Determine the [X, Y] coordinate at the center of the cell enclosing the given text.  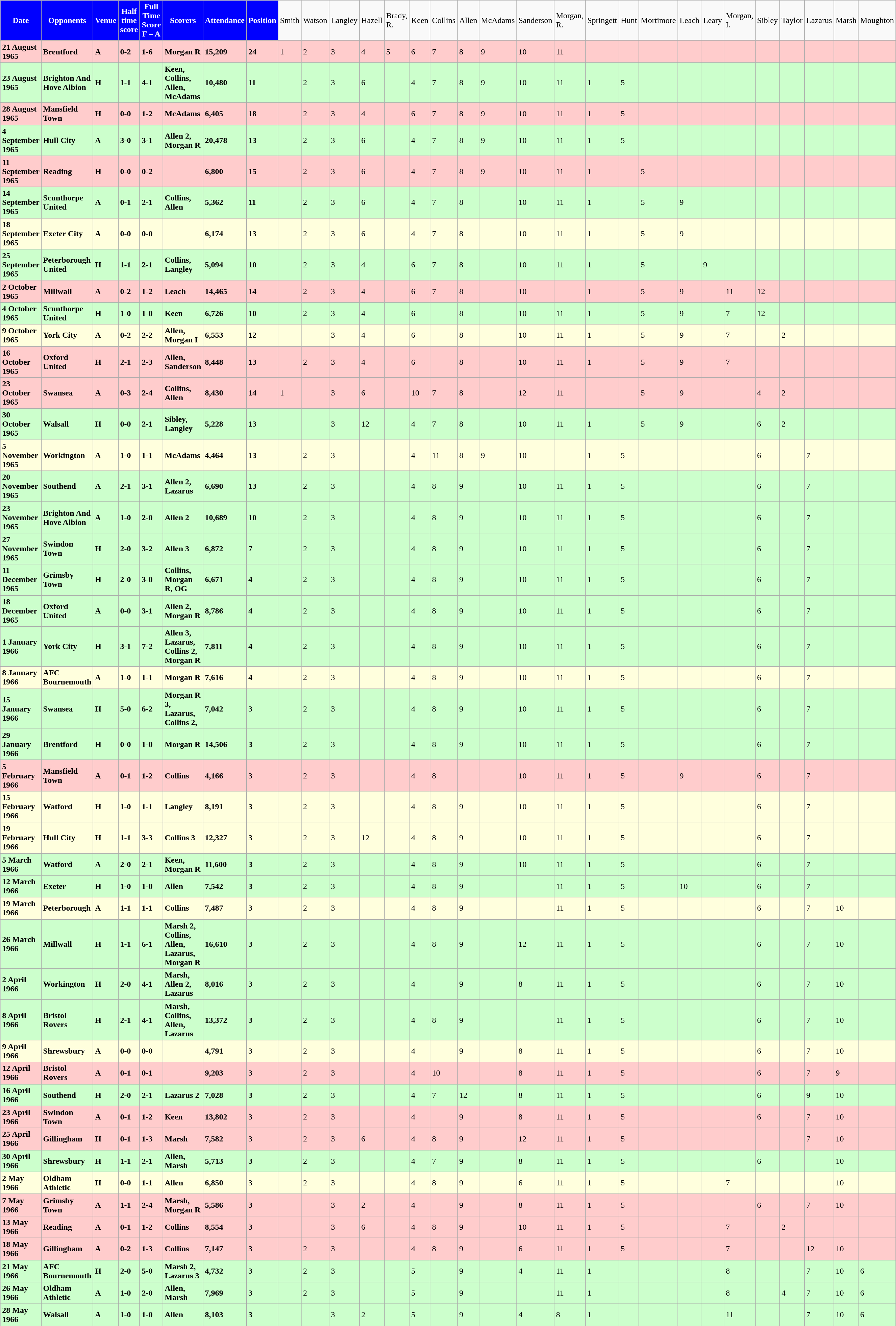
27 November 1965 [21, 549]
Attendance [225, 20]
21 May 1966 [21, 1271]
5 February 1966 [21, 775]
6,405 [225, 114]
13 May 1966 [21, 1227]
5,228 [225, 424]
19 March 1966 [21, 909]
Lazarus [819, 20]
8,786 [225, 611]
7,969 [225, 1293]
8,430 [225, 393]
5,586 [225, 1205]
7,147 [225, 1249]
18 [262, 114]
16 April 1966 [21, 1095]
30 October 1965 [21, 424]
10,689 [225, 517]
Sibley, Langley [183, 424]
Moughton [877, 20]
Marsh 2, Collins, Allen, Lazarus, Morgan R [183, 944]
7,811 [225, 646]
Peterborough United [67, 265]
5,713 [225, 1161]
Sibley [767, 20]
Smith [290, 20]
3-2 [151, 549]
Keen, Collins, Allen, McAdams [183, 82]
21 August 1965 [21, 51]
6,726 [225, 313]
11 December 1965 [21, 580]
1 January 1966 [21, 646]
26 March 1966 [21, 944]
16 October 1965 [21, 362]
Allen 3, Lazarus, Collins 2, Morgan R [183, 646]
14 September 1965 [21, 202]
6-2 [151, 708]
4,166 [225, 775]
23 November 1965 [21, 517]
8 April 1966 [21, 1020]
4,732 [225, 1271]
3-3 [151, 838]
Keen, Morgan R [183, 864]
Marsh 2, Lazarus 3 [183, 1271]
2 May 1966 [21, 1183]
Collins, Langley [183, 265]
23 October 1965 [21, 393]
6,800 [225, 171]
2-3 [151, 362]
Scorers [183, 20]
Hazell [372, 20]
Marsh, Allen 2, Lazarus [183, 984]
Taylor [792, 20]
8,448 [225, 362]
Springett [602, 20]
9,203 [225, 1073]
25 September 1965 [21, 265]
20,478 [225, 140]
Morgan, I. [740, 20]
25 April 1966 [21, 1139]
Allen 3 [183, 549]
11,600 [225, 864]
Mortimore [658, 20]
7 May 1966 [21, 1205]
4 October 1965 [21, 313]
28 May 1966 [21, 1315]
4,791 [225, 1051]
14,506 [225, 744]
2 April 1966 [21, 984]
Marsh, Morgan R [183, 1205]
6,671 [225, 580]
Collins 3 [183, 838]
8,103 [225, 1315]
Full Time ScoreF – A [151, 20]
10,480 [225, 82]
12 March 1966 [21, 886]
15,209 [225, 51]
Leary [713, 20]
Marsh, Collins, Allen, Lazarus [183, 1020]
7,028 [225, 1095]
9 April 1966 [21, 1051]
13,372 [225, 1020]
6-1 [151, 944]
Sanderson [535, 20]
15 January 1966 [21, 708]
13,802 [225, 1117]
Watson [315, 20]
Exeter [67, 886]
18 December 1965 [21, 611]
Allen, Sanderson [183, 362]
29 January 1966 [21, 744]
2 October 1965 [21, 291]
24 [262, 51]
6,553 [225, 335]
Allen 2 [183, 517]
7,042 [225, 708]
7,487 [225, 909]
7,542 [225, 886]
4,464 [225, 455]
5,362 [225, 202]
28 August 1965 [21, 114]
14,465 [225, 291]
Position [262, 20]
5,094 [225, 265]
Allen, Morgan I [183, 335]
Collins, Morgan R, OG [183, 580]
18 September 1965 [21, 234]
5 March 1966 [21, 864]
30 April 1966 [21, 1161]
4 September 1965 [21, 140]
Brady, R. [397, 20]
Allen 2, Lazarus [183, 486]
Morgan, R. [570, 20]
6,690 [225, 486]
8 January 1966 [21, 677]
15 [262, 171]
16,610 [225, 944]
Lazarus 2 [183, 1095]
Hunt [629, 20]
18 May 1966 [21, 1249]
6,174 [225, 234]
23 August 1965 [21, 82]
7,582 [225, 1139]
Date [21, 20]
23 April 1966 [21, 1117]
8,016 [225, 984]
Venue [106, 20]
1-6 [151, 51]
19 February 1966 [21, 838]
11 September 1965 [21, 171]
12,327 [225, 838]
Peterborough [67, 909]
26 May 1966 [21, 1293]
15 February 1966 [21, 806]
7,616 [225, 677]
20 November 1965 [21, 486]
8,554 [225, 1227]
2-2 [151, 335]
6,850 [225, 1183]
Exeter City [67, 234]
6,872 [225, 549]
Morgan R 3, Lazarus, Collins 2, [183, 708]
8,191 [225, 806]
9 October 1965 [21, 335]
0-3 [129, 393]
5 November 1965 [21, 455]
7-2 [151, 646]
Half time score [129, 20]
12 April 1966 [21, 1073]
Opponents [67, 20]
